Pinpoint the cell where the given text exists, returning its [x, y] midpoint coordinate. 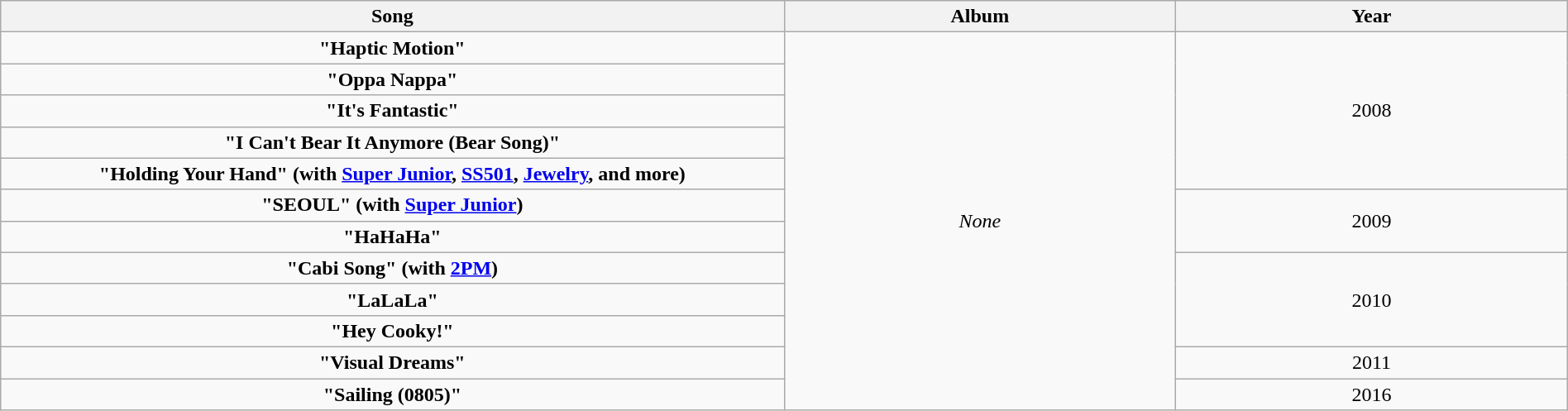
2008 [1372, 111]
Album [980, 17]
"Cabi Song" (with 2PM) [392, 268]
"Visual Dreams" [392, 362]
"Haptic Motion" [392, 48]
"Hey Cooky!" [392, 331]
"HaHaHa" [392, 237]
"Sailing (0805)" [392, 394]
2009 [1372, 221]
2010 [1372, 299]
2011 [1372, 362]
"Oppa Nappa" [392, 79]
"Holding Your Hand" (with Super Junior, SS501, Jewelry, and more) [392, 174]
None [980, 222]
"It's Fantastic" [392, 111]
Year [1372, 17]
2016 [1372, 394]
"I Can't Bear It Anymore (Bear Song)" [392, 142]
"SEOUL" (with Super Junior) [392, 205]
Song [392, 17]
"LaLaLa" [392, 299]
